Determine the [x, y] coordinate at the center of the cell enclosing the given text.  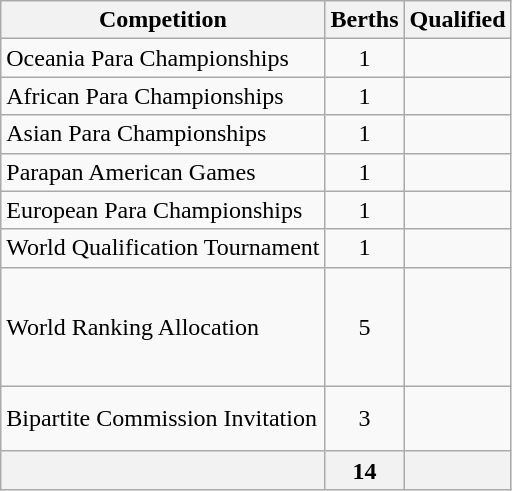
European Para Championships [163, 210]
Bipartite Commission Invitation [163, 418]
Oceania Para Championships [163, 58]
5 [364, 326]
World Qualification Tournament [163, 248]
Parapan American Games [163, 172]
3 [364, 418]
Competition [163, 20]
14 [364, 470]
Qualified [458, 20]
World Ranking Allocation [163, 326]
Asian Para Championships [163, 134]
African Para Championships [163, 96]
Berths [364, 20]
